For the text-containing cell, return its midpoint in [X, Y] coordinate format. 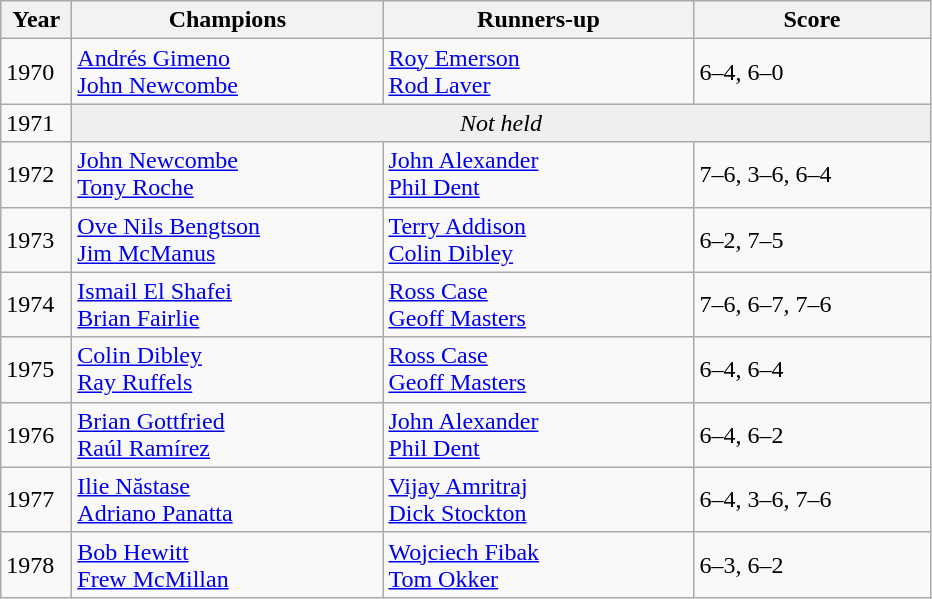
Runners-up [538, 20]
6–4, 3–6, 7–6 [812, 500]
1976 [36, 434]
Year [36, 20]
6–3, 6–2 [812, 564]
Ismail El Shafei Brian Fairlie [228, 304]
Brian Gottfried Raúl Ramírez [228, 434]
Roy Emerson Rod Laver [538, 72]
6–4, 6–2 [812, 434]
1972 [36, 174]
1978 [36, 564]
Ove Nils Bengtson Jim McManus [228, 240]
Ilie Năstase Adriano Panatta [228, 500]
7–6, 3–6, 6–4 [812, 174]
1977 [36, 500]
6–2, 7–5 [812, 240]
1970 [36, 72]
Champions [228, 20]
Bob Hewitt Frew McMillan [228, 564]
1974 [36, 304]
6–4, 6–0 [812, 72]
7–6, 6–7, 7–6 [812, 304]
Score [812, 20]
Colin Dibley Ray Ruffels [228, 370]
1975 [36, 370]
Wojciech Fibak Tom Okker [538, 564]
Not held [501, 123]
1973 [36, 240]
Andrés Gimeno John Newcombe [228, 72]
Vijay Amritraj Dick Stockton [538, 500]
John Newcombe Tony Roche [228, 174]
6–4, 6–4 [812, 370]
Terry Addison Colin Dibley [538, 240]
1971 [36, 123]
